Output the [X, Y] coordinate of the center of the cell containing the given text.  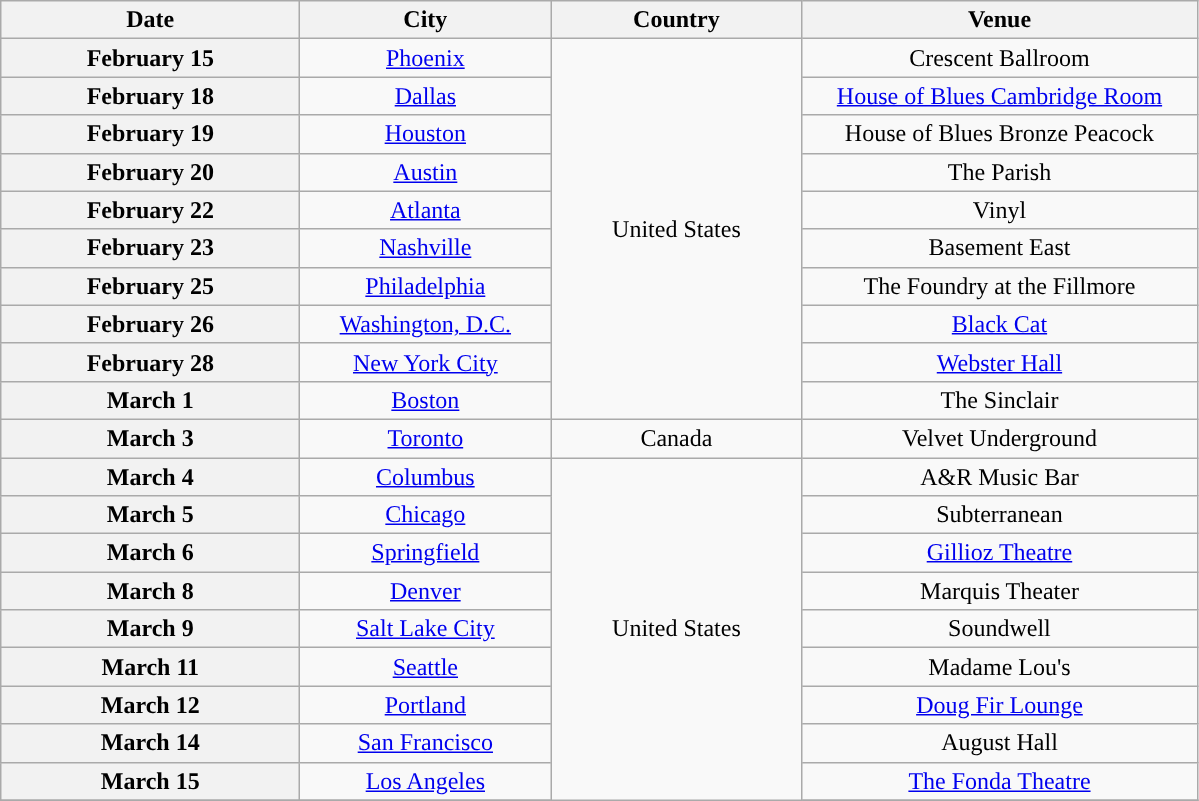
San Francisco [426, 743]
Portland [426, 705]
Seattle [426, 667]
New York City [426, 362]
Columbus [426, 477]
Basement East [1000, 248]
Madame Lou's [1000, 667]
Salt Lake City [426, 629]
Date [150, 20]
Atlanta [426, 210]
March 3 [150, 438]
Webster Hall [1000, 362]
The Foundry at the Fillmore [1000, 286]
Nashville [426, 248]
Chicago [426, 515]
February 15 [150, 58]
February 23 [150, 248]
March 1 [150, 400]
Doug Fir Lounge [1000, 705]
Vinyl [1000, 210]
Springfield [426, 553]
Denver [426, 591]
Country [676, 20]
March 4 [150, 477]
House of Blues Bronze Peacock [1000, 134]
Dallas [426, 96]
Houston [426, 134]
Subterranean [1000, 515]
Los Angeles [426, 781]
Toronto [426, 438]
A&R Music Bar [1000, 477]
March 5 [150, 515]
February 19 [150, 134]
Soundwell [1000, 629]
House of Blues Cambridge Room [1000, 96]
Gillioz Theatre [1000, 553]
City [426, 20]
March 9 [150, 629]
February 22 [150, 210]
Black Cat [1000, 324]
Austin [426, 172]
The Parish [1000, 172]
February 25 [150, 286]
Canada [676, 438]
Crescent Ballroom [1000, 58]
Velvet Underground [1000, 438]
Marquis Theater [1000, 591]
February 28 [150, 362]
Washington, D.C. [426, 324]
February 26 [150, 324]
March 11 [150, 667]
Phoenix [426, 58]
Philadelphia [426, 286]
February 18 [150, 96]
Boston [426, 400]
March 14 [150, 743]
March 15 [150, 781]
March 8 [150, 591]
Venue [1000, 20]
August Hall [1000, 743]
February 20 [150, 172]
March 6 [150, 553]
March 12 [150, 705]
The Sinclair [1000, 400]
The Fonda Theatre [1000, 781]
